From the cell containing the given text, extract its center point as [X, Y] coordinate. 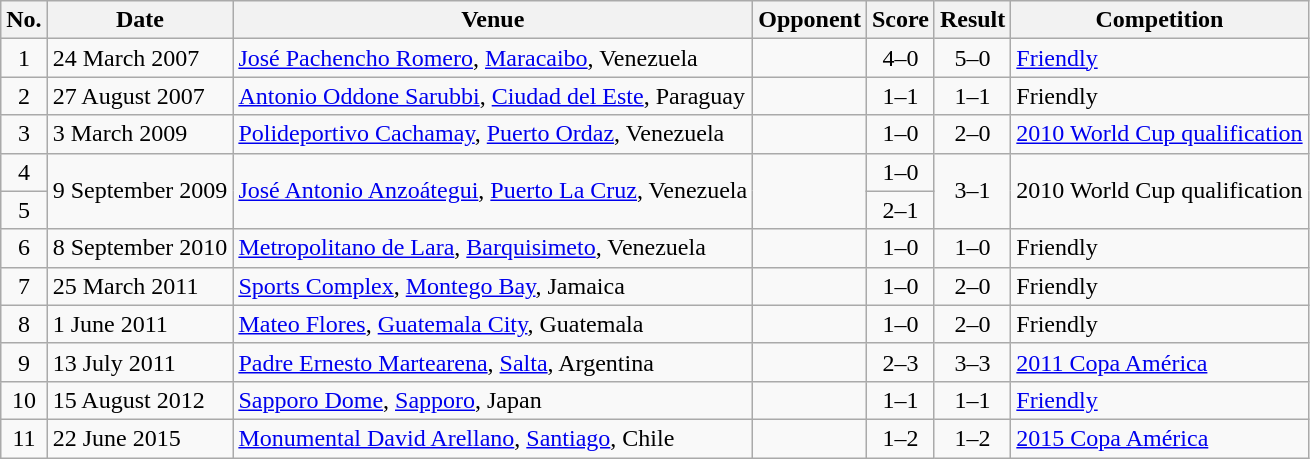
7 [24, 286]
8 September 2010 [140, 248]
3–1 [972, 191]
2 [24, 96]
2011 Copa América [1160, 362]
José Antonio Anzoátegui, Puerto La Cruz, Venezuela [493, 191]
Antonio Oddone Sarubbi, Ciudad del Este, Paraguay [493, 96]
27 August 2007 [140, 96]
Sapporo Dome, Sapporo, Japan [493, 400]
1 June 2011 [140, 324]
2–1 [900, 210]
3 March 2009 [140, 134]
3 [24, 134]
10 [24, 400]
24 March 2007 [140, 58]
9 [24, 362]
Sports Complex, Montego Bay, Jamaica [493, 286]
No. [24, 20]
3–3 [972, 362]
Mateo Flores, Guatemala City, Guatemala [493, 324]
2015 Copa América [1160, 438]
Competition [1160, 20]
13 July 2011 [140, 362]
9 September 2009 [140, 191]
Date [140, 20]
Polideportivo Cachamay, Puerto Ordaz, Venezuela [493, 134]
2–3 [900, 362]
1 [24, 58]
8 [24, 324]
Opponent [810, 20]
4–0 [900, 58]
5 [24, 210]
Metropolitano de Lara, Barquisimeto, Venezuela [493, 248]
15 August 2012 [140, 400]
5–0 [972, 58]
Venue [493, 20]
José Pachencho Romero, Maracaibo, Venezuela [493, 58]
4 [24, 172]
Monumental David Arellano, Santiago, Chile [493, 438]
Padre Ernesto Martearena, Salta, Argentina [493, 362]
Result [972, 20]
22 June 2015 [140, 438]
6 [24, 248]
11 [24, 438]
Score [900, 20]
25 March 2011 [140, 286]
